For the text-containing cell, return its midpoint in (X, Y) coordinate format. 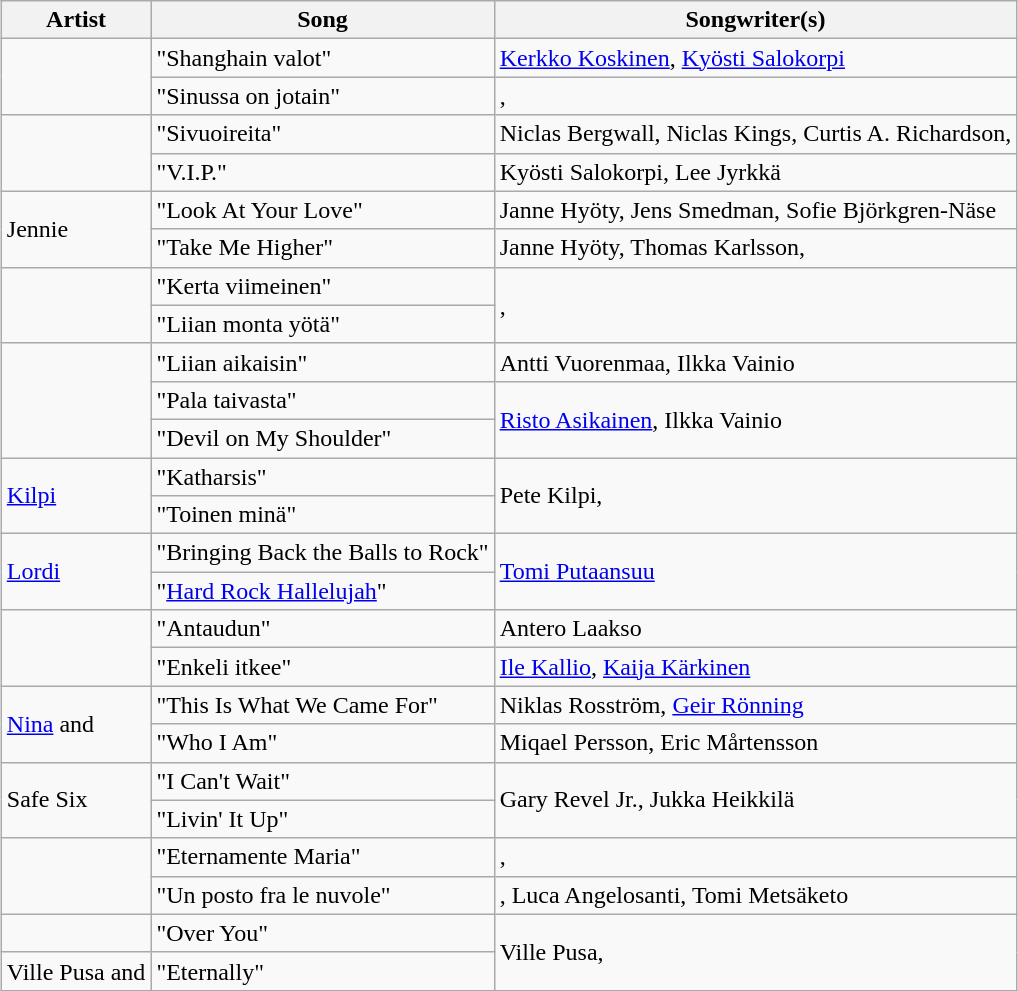
Ville Pusa and (76, 971)
"Hard Rock Hallelujah" (322, 591)
"Antaudun" (322, 629)
Niklas Rosström, Geir Rönning (756, 705)
Lordi (76, 572)
Ville Pusa, (756, 952)
"Bringing Back the Balls to Rock" (322, 553)
"Eternamente Maria" (322, 857)
Risto Asikainen, Ilkka Vainio (756, 419)
Songwriter(s) (756, 20)
Safe Six (76, 800)
Kilpi (76, 496)
"Look At Your Love" (322, 210)
Pete Kilpi, (756, 496)
Gary Revel Jr., Jukka Heikkilä (756, 800)
"Sinussa on jotain" (322, 96)
"Toinen minä" (322, 515)
"Who I Am" (322, 743)
"Liian aikaisin" (322, 362)
Song (322, 20)
Jennie (76, 229)
"Katharsis" (322, 477)
"Sivuoireita" (322, 134)
"Over You" (322, 933)
Antero Laakso (756, 629)
Tomi Putaansuu (756, 572)
Nina and (76, 724)
"Kerta viimeinen" (322, 286)
Ile Kallio, Kaija Kärkinen (756, 667)
Kerkko Koskinen, Kyösti Salokorpi (756, 58)
"Shanghain valot" (322, 58)
"Livin' It Up" (322, 819)
"Devil on My Shoulder" (322, 438)
"Enkeli itkee" (322, 667)
"Liian monta yötä" (322, 324)
Janne Hyöty, Jens Smedman, Sofie Björkgren-Näse (756, 210)
Niclas Bergwall, Niclas Kings, Curtis A. Richardson, (756, 134)
Kyösti Salokorpi, Lee Jyrkkä (756, 172)
, Luca Angelosanti, Tomi Metsäketo (756, 895)
Antti Vuorenmaa, Ilkka Vainio (756, 362)
"I Can't Wait" (322, 781)
Janne Hyöty, Thomas Karlsson, (756, 248)
"Pala taivasta" (322, 400)
Miqael Persson, Eric Mårtensson (756, 743)
"This Is What We Came For" (322, 705)
"Eternally" (322, 971)
"Un posto fra le nuvole" (322, 895)
"V.I.P." (322, 172)
Artist (76, 20)
"Take Me Higher" (322, 248)
